Locate the cell with the specified text and output its [X, Y] center coordinate. 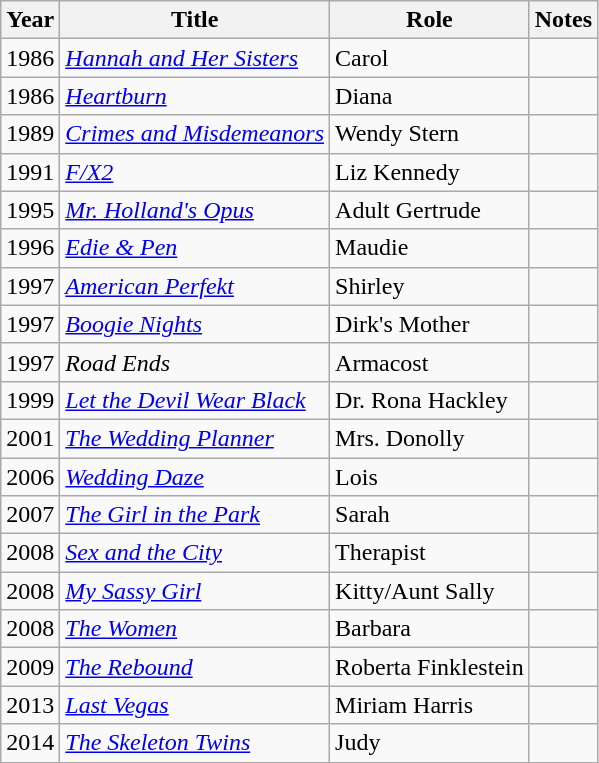
2013 [30, 705]
Dirk's Mother [430, 324]
2001 [30, 438]
Carol [430, 58]
American Perfekt [195, 286]
The Women [195, 629]
Year [30, 20]
2009 [30, 667]
Dr. Rona Hackley [430, 400]
F/X2 [195, 172]
Crimes and Misdemeanors [195, 134]
2006 [30, 477]
Maudie [430, 248]
Edie & Pen [195, 248]
Notes [563, 20]
Boogie Nights [195, 324]
Sarah [430, 515]
Armacost [430, 362]
Heartburn [195, 96]
1995 [30, 210]
Kitty/Aunt Sally [430, 591]
My Sassy Girl [195, 591]
Mrs. Donolly [430, 438]
Let the Devil Wear Black [195, 400]
1999 [30, 400]
1996 [30, 248]
Title [195, 20]
The Wedding Planner [195, 438]
Sex and the City [195, 553]
Last Vegas [195, 705]
Barbara [430, 629]
Roberta Finklestein [430, 667]
Lois [430, 477]
Liz Kennedy [430, 172]
2007 [30, 515]
Therapist [430, 553]
Diana [430, 96]
Adult Gertrude [430, 210]
Wedding Daze [195, 477]
Road Ends [195, 362]
The Rebound [195, 667]
2014 [30, 743]
Judy [430, 743]
Mr. Holland's Opus [195, 210]
Wendy Stern [430, 134]
1991 [30, 172]
The Skeleton Twins [195, 743]
Shirley [430, 286]
The Girl in the Park [195, 515]
Role [430, 20]
Hannah and Her Sisters [195, 58]
1989 [30, 134]
Miriam Harris [430, 705]
